Detect which cell encompasses the target text, then output its [x, y] center coordinate. 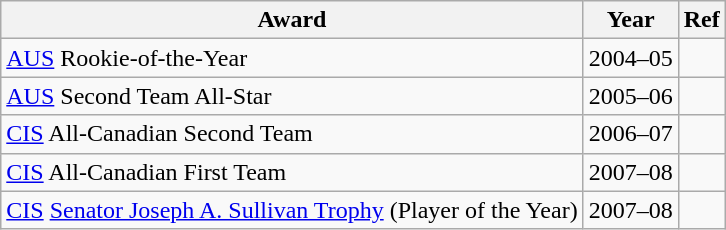
CIS All-Canadian First Team [292, 172]
2005–06 [630, 96]
2004–05 [630, 58]
CIS Senator Joseph A. Sullivan Trophy (Player of the Year) [292, 210]
Ref [702, 20]
Award [292, 20]
AUS Second Team All-Star [292, 96]
Year [630, 20]
2006–07 [630, 134]
AUS Rookie-of-the-Year [292, 58]
CIS All-Canadian Second Team [292, 134]
